Extract the (X, Y) coordinate from the center of the cell holding the provided text.  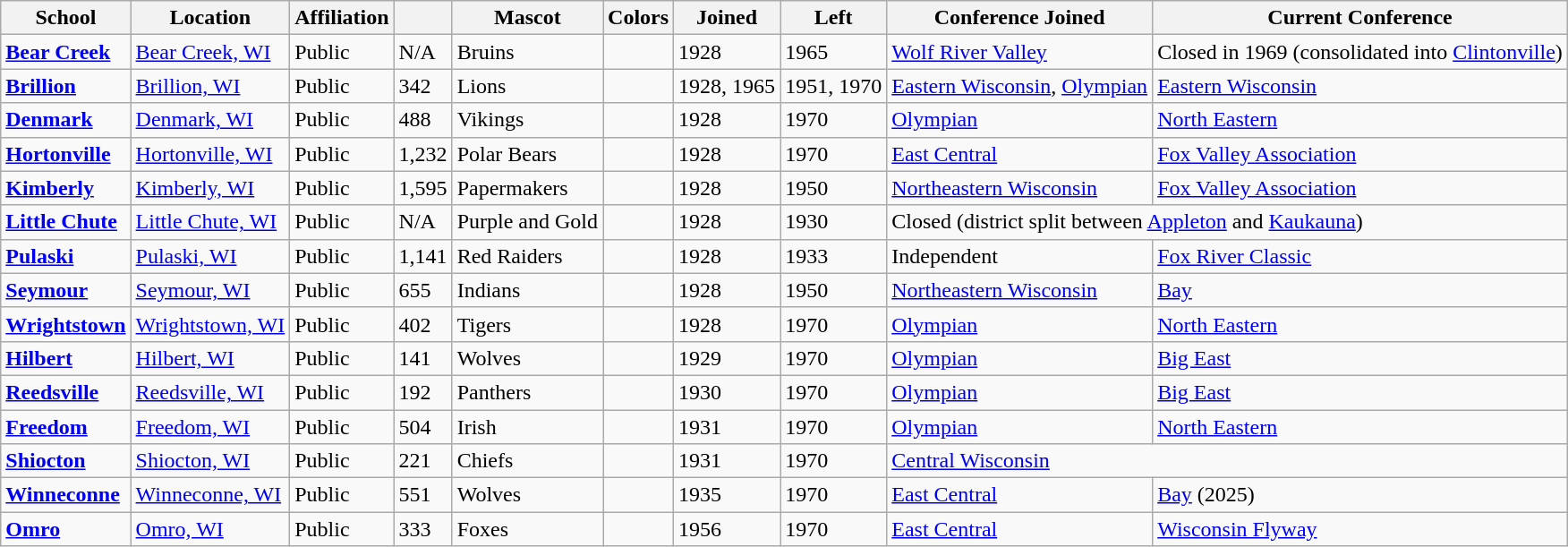
Hilbert (66, 358)
Polar Bears (527, 154)
Wrightstown, WI (210, 324)
Brillion (66, 86)
221 (422, 461)
Seymour, WI (210, 290)
Bruins (527, 52)
Little Chute, WI (210, 222)
Papermakers (527, 188)
Joined (727, 18)
Omro (66, 529)
Reedsville, WI (210, 392)
402 (422, 324)
Kimberly (66, 188)
Chiefs (527, 461)
Current Conference (1360, 18)
Closed in 1969 (consolidated into Clintonville) (1360, 52)
Irish (527, 427)
1951, 1970 (834, 86)
Location (210, 18)
1965 (834, 52)
1,141 (422, 256)
Closed (district split between Appleton and Kaukauna) (1228, 222)
342 (422, 86)
Bay (1360, 290)
Denmark (66, 120)
Vikings (527, 120)
Red Raiders (527, 256)
551 (422, 495)
Kimberly, WI (210, 188)
Mascot (527, 18)
Shiocton (66, 461)
141 (422, 358)
Freedom, WI (210, 427)
1929 (727, 358)
Tigers (527, 324)
Fox River Classic (1360, 256)
Eastern Wisconsin (1360, 86)
Central Wisconsin (1228, 461)
Indians (527, 290)
1935 (727, 495)
Reedsville (66, 392)
Hortonville (66, 154)
504 (422, 427)
Panthers (527, 392)
Winneconne (66, 495)
Shiocton, WI (210, 461)
1933 (834, 256)
Eastern Wisconsin, Olympian (1020, 86)
Lions (527, 86)
488 (422, 120)
Purple and Gold (527, 222)
Freedom (66, 427)
1,232 (422, 154)
Pulaski, WI (210, 256)
Wolf River Valley (1020, 52)
Bear Creek, WI (210, 52)
School (66, 18)
1928, 1965 (727, 86)
Seymour (66, 290)
Affiliation (342, 18)
Wrightstown (66, 324)
192 (422, 392)
1956 (727, 529)
Left (834, 18)
Bay (2025) (1360, 495)
Little Chute (66, 222)
Winneconne, WI (210, 495)
Wisconsin Flyway (1360, 529)
Colors (639, 18)
Conference Joined (1020, 18)
Foxes (527, 529)
Independent (1020, 256)
Omro, WI (210, 529)
Bear Creek (66, 52)
333 (422, 529)
1,595 (422, 188)
Hortonville, WI (210, 154)
Hilbert, WI (210, 358)
Denmark, WI (210, 120)
Brillion, WI (210, 86)
Pulaski (66, 256)
655 (422, 290)
